Pinpoint the cell where the given text exists, returning its (X, Y) midpoint coordinate. 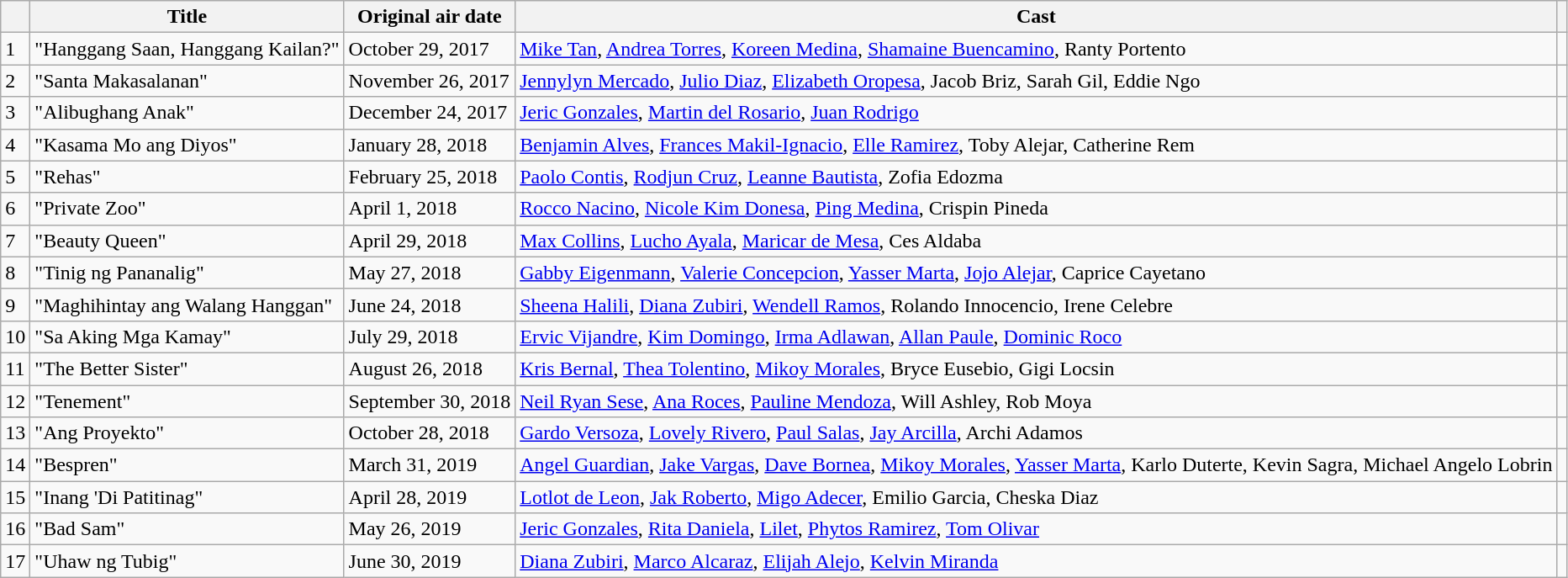
"Bespren" (187, 465)
June 24, 2018 (430, 305)
April 29, 2018 (430, 241)
10 (15, 337)
"Sa Aking Mga Kamay" (187, 337)
"Ang Proyekto" (187, 433)
"Beauty Queen" (187, 241)
May 27, 2018 (430, 273)
Ervic Vijandre, Kim Domingo, Irma Adlawan, Allan Paule, Dominic Roco (1036, 337)
Mike Tan, Andrea Torres, Koreen Medina, Shamaine Buencamino, Ranty Portento (1036, 49)
"Santa Makasalanan" (187, 81)
6 (15, 209)
February 25, 2018 (430, 177)
4 (15, 145)
January 28, 2018 (430, 145)
13 (15, 433)
Sheena Halili, Diana Zubiri, Wendell Ramos, Rolando Innocencio, Irene Celebre (1036, 305)
"Kasama Mo ang Diyos" (187, 145)
July 29, 2018 (430, 337)
12 (15, 401)
Paolo Contis, Rodjun Cruz, Leanne Bautista, Zofia Edozma (1036, 177)
"Rehas" (187, 177)
Benjamin Alves, Frances Makil-Ignacio, Elle Ramirez, Toby Alejar, Catherine Rem (1036, 145)
15 (15, 497)
September 30, 2018 (430, 401)
Jeric Gonzales, Rita Daniela, Lilet, Phytos Ramirez, Tom Olivar (1036, 529)
Diana Zubiri, Marco Alcaraz, Elijah Alejo, Kelvin Miranda (1036, 561)
Gabby Eigenmann, Valerie Concepcion, Yasser Marta, Jojo Alejar, Caprice Cayetano (1036, 273)
Original air date (430, 17)
May 26, 2019 (430, 529)
2 (15, 81)
9 (15, 305)
Angel Guardian, Jake Vargas, Dave Bornea, Mikoy Morales, Yasser Marta, Karlo Duterte, Kevin Sagra, Michael Angelo Lobrin (1036, 465)
"Bad Sam" (187, 529)
Gardo Versoza, Lovely Rivero, Paul Salas, Jay Arcilla, Archi Adamos (1036, 433)
Rocco Nacino, Nicole Kim Donesa, Ping Medina, Crispin Pineda (1036, 209)
"The Better Sister" (187, 369)
"Tenement" (187, 401)
"Tinig ng Pananalig" (187, 273)
"Maghihintay ang Walang Hanggan" (187, 305)
"Hanggang Saan, Hanggang Kailan?" (187, 49)
"Alibughang Anak" (187, 113)
Jennylyn Mercado, Julio Diaz, Elizabeth Oropesa, Jacob Briz, Sarah Gil, Eddie Ngo (1036, 81)
Neil Ryan Sese, Ana Roces, Pauline Mendoza, Will Ashley, Rob Moya (1036, 401)
April 1, 2018 (430, 209)
August 26, 2018 (430, 369)
Lotlot de Leon, Jak Roberto, Migo Adecer, Emilio Garcia, Cheska Diaz (1036, 497)
Kris Bernal, Thea Tolentino, Mikoy Morales, Bryce Eusebio, Gigi Locsin (1036, 369)
Cast (1036, 17)
April 28, 2019 (430, 497)
14 (15, 465)
October 28, 2018 (430, 433)
Jeric Gonzales, Martin del Rosario, Juan Rodrigo (1036, 113)
3 (15, 113)
17 (15, 561)
Title (187, 17)
November 26, 2017 (430, 81)
Max Collins, Lucho Ayala, Maricar de Mesa, Ces Aldaba (1036, 241)
16 (15, 529)
October 29, 2017 (430, 49)
"Uhaw ng Tubig" (187, 561)
"Private Zoo" (187, 209)
11 (15, 369)
7 (15, 241)
8 (15, 273)
1 (15, 49)
June 30, 2019 (430, 561)
March 31, 2019 (430, 465)
5 (15, 177)
December 24, 2017 (430, 113)
"Inang 'Di Patitinag" (187, 497)
